Find where the given text appears and provide that cell's center as [x, y] coordinate. 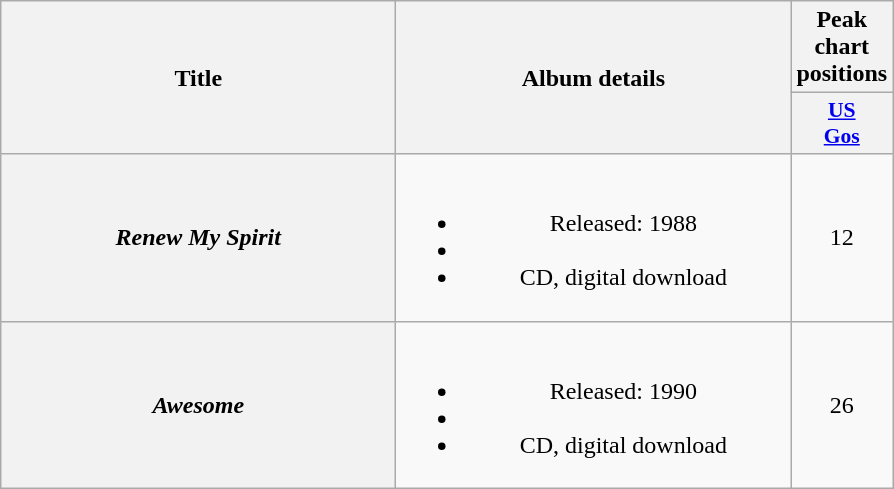
12 [842, 238]
Released: 1988CD, digital download [594, 238]
Album details [594, 78]
Awesome [198, 404]
Title [198, 78]
Released: 1990CD, digital download [594, 404]
Renew My Spirit [198, 238]
USGos [842, 124]
Peak chart positions [842, 47]
26 [842, 404]
